Extract the (x, y) coordinate from the center of the cell holding the provided text.  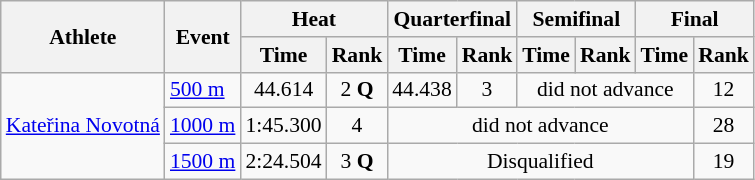
1500 m (202, 162)
2 Q (358, 90)
1:45.300 (283, 126)
4 (358, 126)
Event (202, 36)
Final (695, 19)
2:24.504 (283, 162)
19 (724, 162)
12 (724, 90)
500 m (202, 90)
Disqualified (540, 162)
44.614 (283, 90)
Semifinal (576, 19)
28 (724, 126)
Athlete (83, 36)
44.438 (422, 90)
3 (488, 90)
Quarterfinal (452, 19)
Kateřina Novotná (83, 126)
3 Q (358, 162)
1000 m (202, 126)
Heat (314, 19)
